Return [X, Y] of the center of cell containing provided text 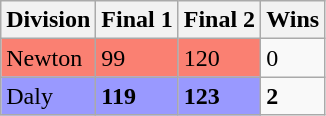
119 [137, 96]
Division [48, 20]
Final 2 [219, 20]
Daly [48, 96]
120 [219, 58]
Final 1 [137, 20]
0 [293, 58]
99 [137, 58]
2 [293, 96]
123 [219, 96]
Wins [293, 20]
Newton [48, 58]
